Provide the [x, y] coordinate of the cell's center where the given text is located.  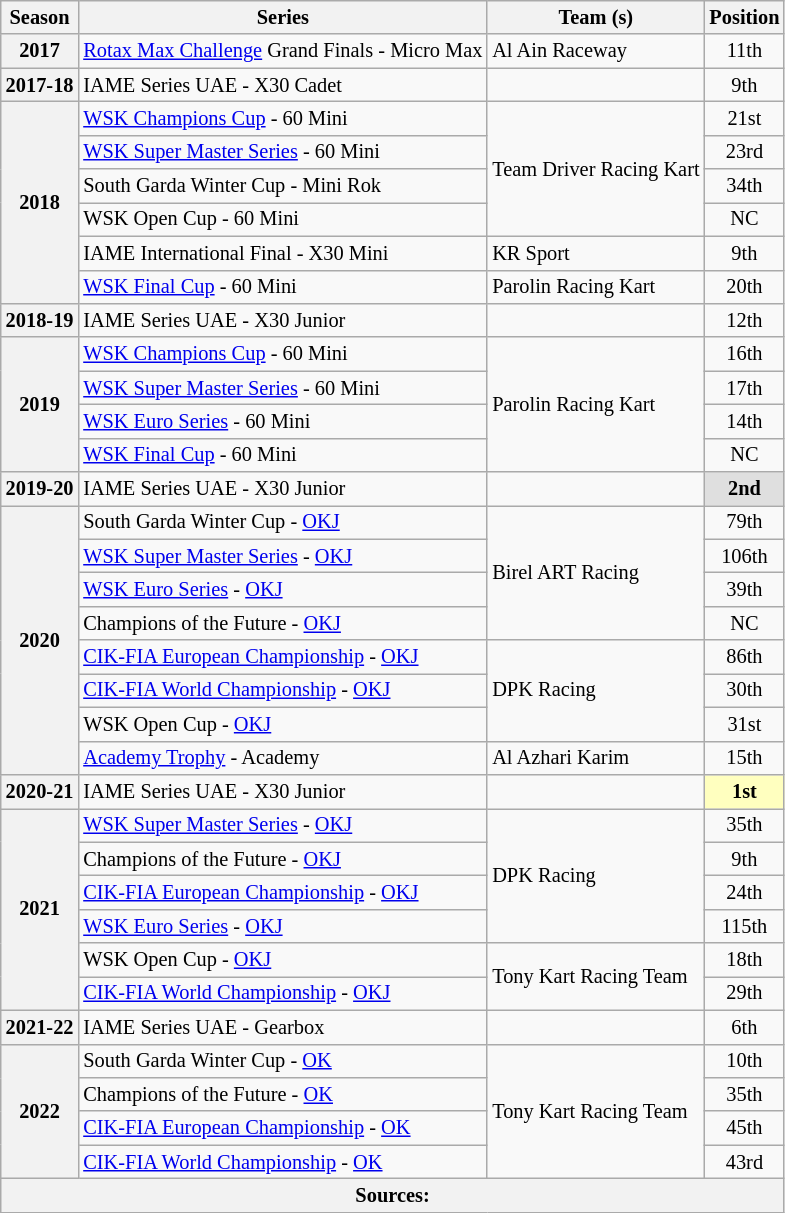
2017-18 [40, 85]
2017 [40, 51]
South Garda Winter Cup - OKJ [282, 522]
29th [744, 993]
86th [744, 657]
South Garda Winter Cup - Mini Rok [282, 186]
12th [744, 320]
79th [744, 522]
20th [744, 287]
2021 [40, 909]
24th [744, 892]
34th [744, 186]
11th [744, 51]
21st [744, 118]
2018 [40, 202]
106th [744, 556]
43rd [744, 1162]
WSK Open Cup - 60 Mini [282, 219]
Position [744, 17]
South Garda Winter Cup - OK [282, 1061]
16th [744, 354]
Season [40, 17]
115th [744, 926]
Champions of the Future - OK [282, 1094]
Series [282, 17]
Rotax Max Challenge Grand Finals - Micro Max [282, 51]
30th [744, 690]
2020 [40, 640]
Sources: [393, 1195]
2nd [744, 489]
39th [744, 589]
31st [744, 724]
23rd [744, 152]
15th [744, 758]
2022 [40, 1112]
18th [744, 960]
Team Driver Racing Kart [596, 168]
17th [744, 388]
2021-22 [40, 1027]
KR Sport [596, 253]
CIK-FIA World Championship - OK [282, 1162]
1st [744, 791]
2018-19 [40, 320]
10th [744, 1061]
2019-20 [40, 489]
IAME Series UAE - Gearbox [282, 1027]
45th [744, 1128]
Team (s) [596, 17]
Al Azhari Karim [596, 758]
Birel ART Racing [596, 572]
14th [744, 421]
2019 [40, 404]
WSK Euro Series - 60 Mini [282, 421]
Al Ain Raceway [596, 51]
Academy Trophy - Academy [282, 758]
IAME International Final - X30 Mini [282, 253]
IAME Series UAE - X30 Cadet [282, 85]
6th [744, 1027]
2020-21 [40, 791]
CIK-FIA European Championship - OK [282, 1128]
